Capture the cell that displays the provided text and extract its [x, y] central coordinate. 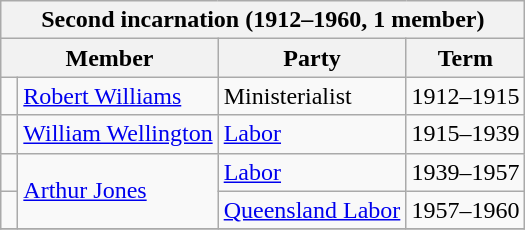
Robert Williams [118, 96]
Ministerialist [312, 96]
Member [110, 58]
1939–1957 [466, 172]
Party [312, 58]
William Wellington [118, 134]
1912–1915 [466, 96]
Queensland Labor [312, 210]
1915–1939 [466, 134]
Second incarnation (1912–1960, 1 member) [263, 20]
Arthur Jones [118, 191]
Term [466, 58]
1957–1960 [466, 210]
